Capture the cell that displays the provided text and extract its (x, y) central coordinate. 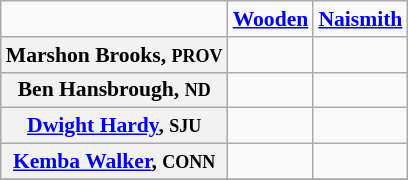
Wooden (271, 19)
Marshon Brooks, PROV (114, 55)
Dwight Hardy, SJU (114, 126)
Kemba Walker, CONN (114, 162)
Naismith (360, 19)
Ben Hansbrough, ND (114, 90)
